Provide the [x, y] coordinate of the cell's center where the given text is located.  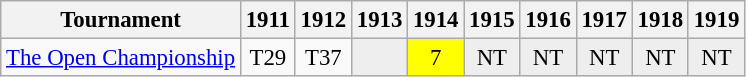
T29 [268, 58]
1916 [548, 20]
7 [436, 58]
1914 [436, 20]
1913 [379, 20]
1919 [716, 20]
Tournament [121, 20]
1917 [604, 20]
1911 [268, 20]
The Open Championship [121, 58]
1915 [492, 20]
T37 [323, 58]
1912 [323, 20]
1918 [660, 20]
